Return the (X, Y) coordinate for the center point of the cell that contains the specified text.  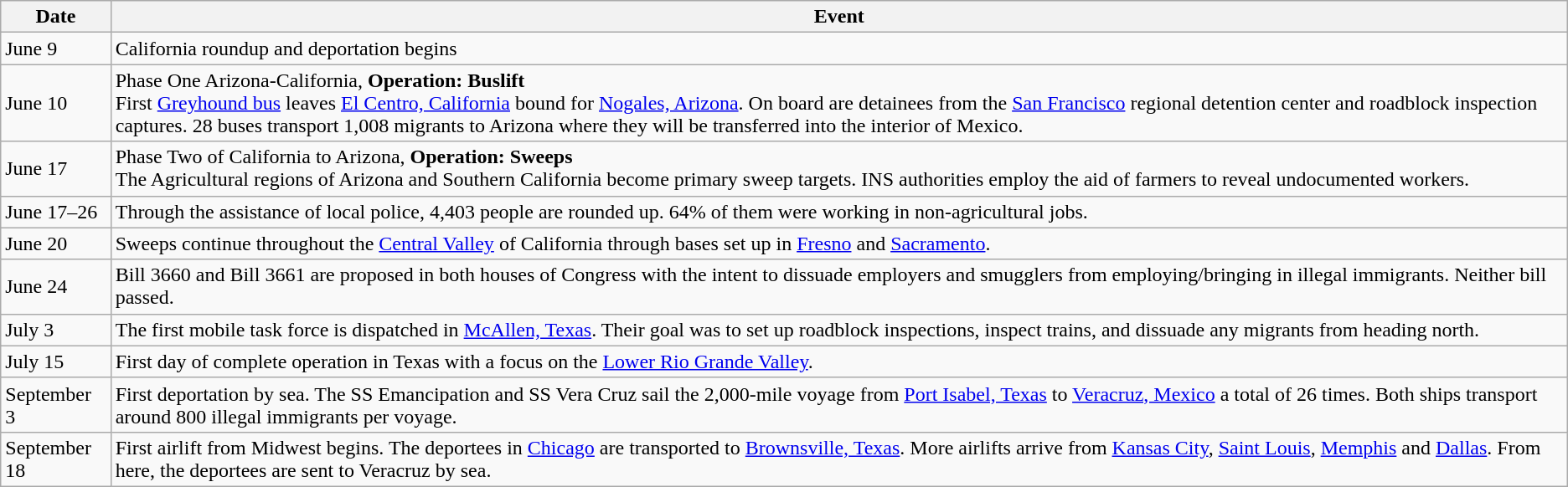
June 9 (55, 49)
Date (55, 17)
June 24 (55, 286)
June 17–26 (55, 212)
July 3 (55, 330)
September 18 (55, 459)
Through the assistance of local police, 4,403 people are rounded up. 64% of them were working in non-agricultural jobs. (839, 212)
California roundup and deportation begins (839, 49)
Event (839, 17)
First day of complete operation in Texas with a focus on the Lower Rio Grande Valley. (839, 361)
September 3 (55, 405)
June 10 (55, 103)
Sweeps continue throughout the Central Valley of California through bases set up in Fresno and Sacramento. (839, 243)
July 15 (55, 361)
June 20 (55, 243)
June 17 (55, 169)
